Output the (x, y) coordinate of the center of the cell containing the given text.  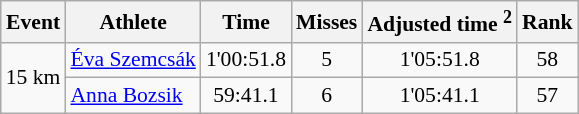
Event (34, 22)
Adjusted time 2 (440, 22)
5 (326, 60)
Time (246, 22)
1'00:51.8 (246, 60)
Misses (326, 22)
Rank (548, 22)
1'05:51.8 (440, 60)
6 (326, 96)
57 (548, 96)
59:41.1 (246, 96)
Athlete (132, 22)
15 km (34, 78)
Éva Szemcsák (132, 60)
Anna Bozsik (132, 96)
58 (548, 60)
1'05:41.1 (440, 96)
